Provide the [x, y] coordinate of the cell's center where the given text is located.  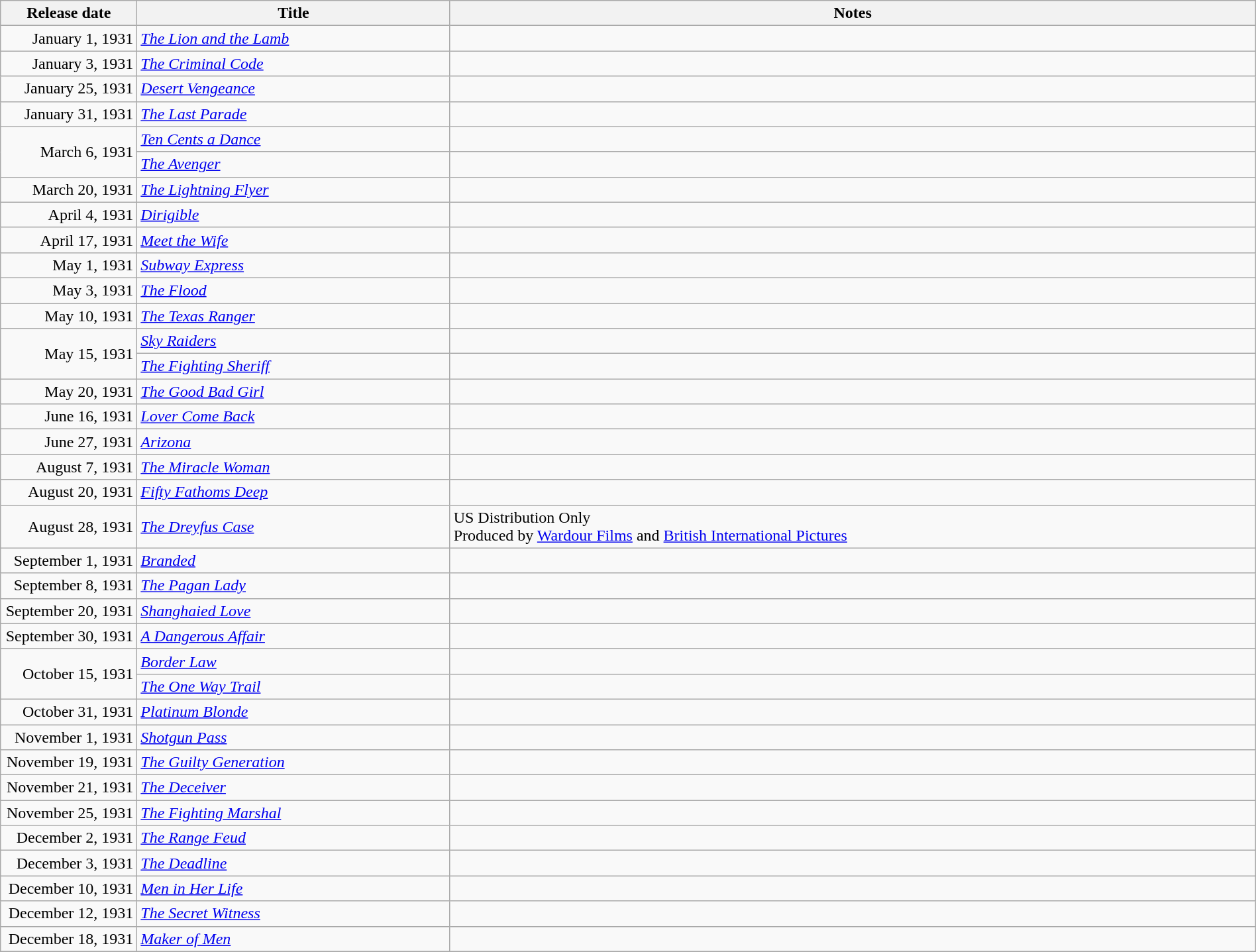
The Pagan Lady [293, 586]
January 3, 1931 [69, 64]
December 12, 1931 [69, 914]
Shotgun Pass [293, 737]
Maker of Men [293, 939]
Lover Come Back [293, 417]
Ten Cents a Dance [293, 139]
January 31, 1931 [69, 114]
December 3, 1931 [69, 863]
Arizona [293, 442]
Release date [69, 13]
November 19, 1931 [69, 763]
The Secret Witness [293, 914]
Branded [293, 560]
November 21, 1931 [69, 788]
The Lion and the Lamb [293, 38]
April 17, 1931 [69, 240]
October 15, 1931 [69, 674]
November 25, 1931 [69, 813]
Sky Raiders [293, 341]
The Fighting Marshal [293, 813]
March 20, 1931 [69, 189]
The Range Feud [293, 838]
The Deadline [293, 863]
September 30, 1931 [69, 636]
Title [293, 13]
January 25, 1931 [69, 89]
May 10, 1931 [69, 316]
December 18, 1931 [69, 939]
A Dangerous Affair [293, 636]
Meet the Wife [293, 240]
The Lightning Flyer [293, 189]
The Deceiver [293, 788]
Notes [853, 13]
The Avenger [293, 164]
December 10, 1931 [69, 888]
November 1, 1931 [69, 737]
May 1, 1931 [69, 265]
Subway Express [293, 265]
September 8, 1931 [69, 586]
Men in Her Life [293, 888]
The Last Parade [293, 114]
March 6, 1931 [69, 152]
The Dreyfus Case [293, 526]
May 15, 1931 [69, 354]
The Fighting Sheriff [293, 366]
December 2, 1931 [69, 838]
Dirigible [293, 215]
The Texas Ranger [293, 316]
The One Way Trail [293, 686]
June 27, 1931 [69, 442]
The Flood [293, 290]
August 7, 1931 [69, 467]
The Miracle Woman [293, 467]
October 31, 1931 [69, 712]
Desert Vengeance [293, 89]
August 28, 1931 [69, 526]
Border Law [293, 661]
January 1, 1931 [69, 38]
The Criminal Code [293, 64]
Shanghaied Love [293, 611]
Fifty Fathoms Deep [293, 492]
May 20, 1931 [69, 392]
June 16, 1931 [69, 417]
September 20, 1931 [69, 611]
May 3, 1931 [69, 290]
Platinum Blonde [293, 712]
April 4, 1931 [69, 215]
The Good Bad Girl [293, 392]
August 20, 1931 [69, 492]
US Distribution Only Produced by Wardour Films and British International Pictures [853, 526]
September 1, 1931 [69, 560]
The Guilty Generation [293, 763]
